Search for the cell housing the specified text and yield its [x, y] center coordinate. 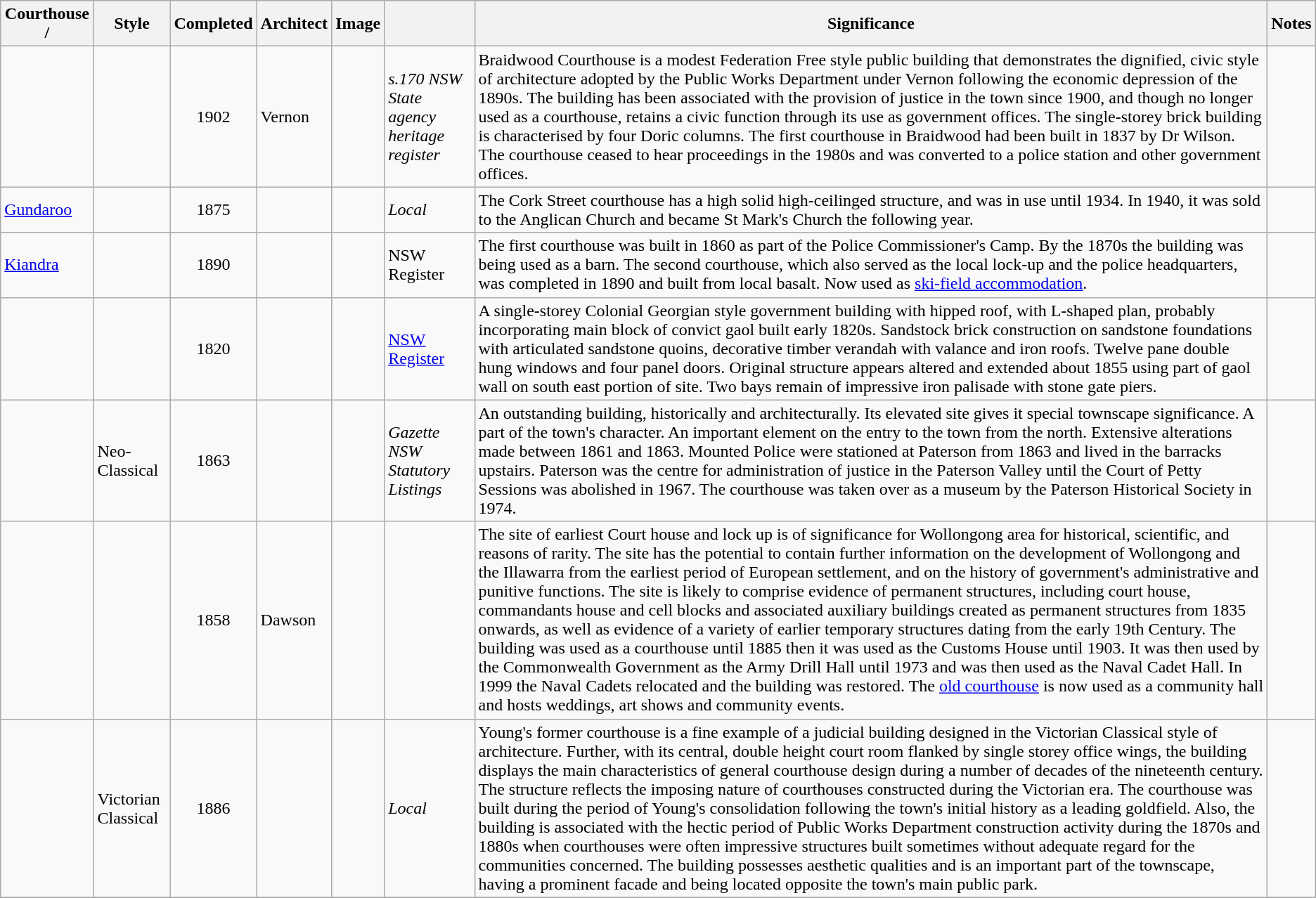
s.170 NSW State agency heritage register [430, 117]
Architect [294, 24]
1820 [214, 349]
1858 [214, 620]
1890 [214, 265]
1886 [214, 808]
Style [132, 24]
1875 [214, 209]
1902 [214, 117]
Victorian Classical [132, 808]
Gundaroo [47, 209]
Kiandra [47, 265]
Significance [871, 24]
Completed [214, 24]
Vernon [294, 117]
Notes [1291, 24]
1863 [214, 461]
Gazette NSW Statutory Listings [430, 461]
Image [359, 24]
Courthouse / [47, 24]
Dawson [294, 620]
Neo-Classical [132, 461]
